Output the [x, y] coordinate of the center of the cell containing the given text.  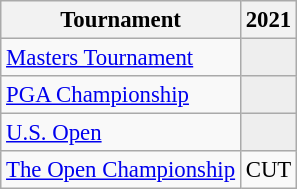
The Open Championship [121, 170]
CUT [268, 170]
Tournament [121, 20]
U.S. Open [121, 133]
Masters Tournament [121, 58]
PGA Championship [121, 95]
2021 [268, 20]
